Output the (x, y) coordinate of the center of the cell containing the given text.  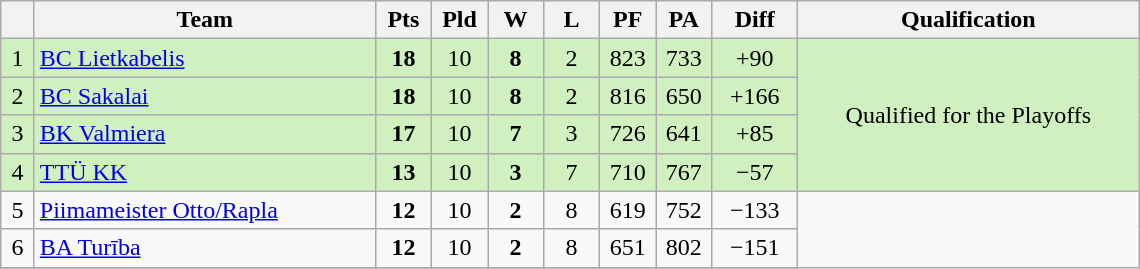
W (516, 20)
−133 (755, 210)
802 (684, 248)
13 (403, 172)
BA Turība (204, 248)
+85 (755, 134)
816 (628, 96)
5 (18, 210)
+166 (755, 96)
619 (628, 210)
752 (684, 210)
−151 (755, 248)
823 (628, 58)
4 (18, 172)
Qualified for the Playoffs (968, 115)
1 (18, 58)
PA (684, 20)
BC Lietkabelis (204, 58)
−57 (755, 172)
Qualification (968, 20)
6 (18, 248)
BC Sakalai (204, 96)
L (572, 20)
641 (684, 134)
733 (684, 58)
Piimameister Otto/Rapla (204, 210)
726 (628, 134)
BK Valmiera (204, 134)
Diff (755, 20)
710 (628, 172)
Pld (459, 20)
Team (204, 20)
+90 (755, 58)
767 (684, 172)
Pts (403, 20)
PF (628, 20)
TTÜ KK (204, 172)
17 (403, 134)
650 (684, 96)
651 (628, 248)
